Pinpoint the cell where the given text exists, returning its (X, Y) midpoint coordinate. 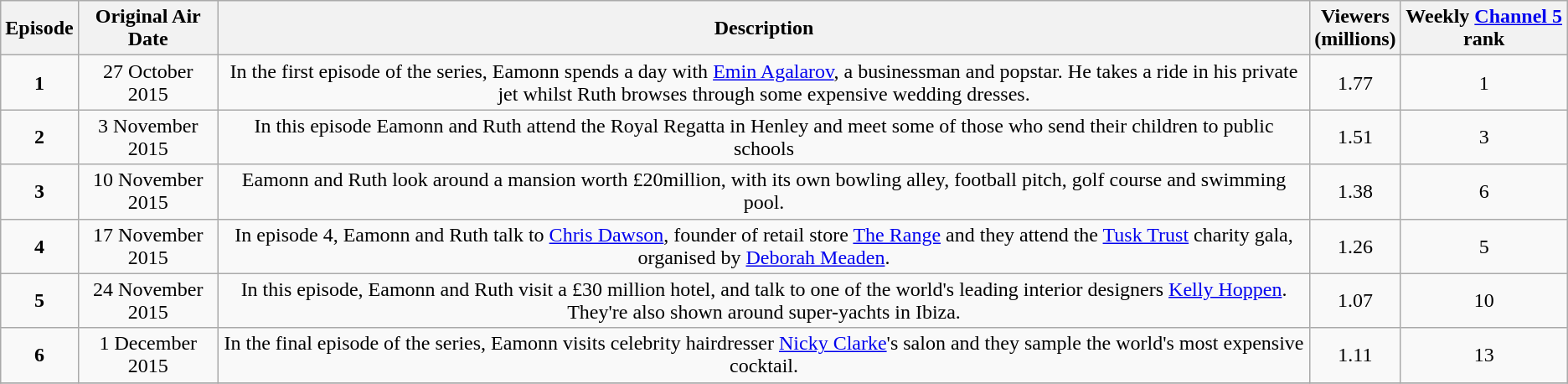
27 October 2015 (147, 82)
In the final episode of the series, Eamonn visits celebrity hairdresser Nicky Clarke's salon and they sample the world's most expensive cocktail. (764, 355)
Viewers(millions) (1355, 29)
Original Air Date (147, 29)
Eamonn and Ruth look around a mansion worth £20million, with its own bowling alley, football pitch, golf course and swimming pool. (764, 191)
1 December 2015 (147, 355)
24 November 2015 (147, 300)
Description (764, 29)
1.11 (1355, 355)
1.26 (1355, 246)
1.38 (1355, 191)
10 (1484, 300)
10 November 2015 (147, 191)
4 (39, 246)
17 November 2015 (147, 246)
13 (1484, 355)
1.51 (1355, 138)
1.07 (1355, 300)
2 (39, 138)
In this episode Eamonn and Ruth attend the Royal Regatta in Henley and meet some of those who send their children to public schools (764, 138)
Episode (39, 29)
1.77 (1355, 82)
Weekly Channel 5 rank (1484, 29)
3 November 2015 (147, 138)
